Search for the cell housing the specified text and yield its (X, Y) center coordinate. 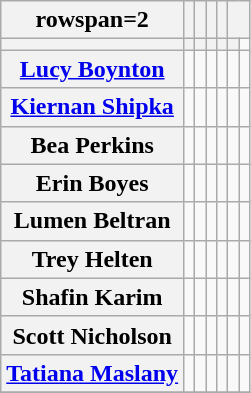
rowspan=2 (92, 20)
Tatiana Maslany (92, 373)
Lumen Beltran (92, 221)
Bea Perkins (92, 145)
Trey Helten (92, 259)
Lucy Boynton (92, 69)
Erin Boyes (92, 183)
Kiernan Shipka (92, 107)
Scott Nicholson (92, 335)
Shafin Karim (92, 297)
